Identify which cell holds the provided text, then report its [X, Y] central coordinate. 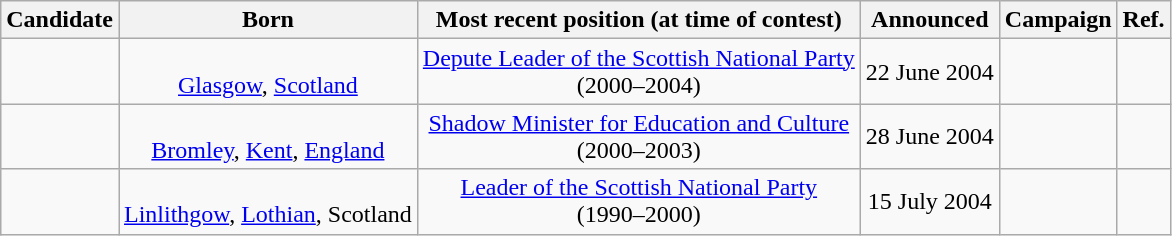
Shadow Minister for Education and Culture(2000–2003) [638, 136]
Depute Leader of the Scottish National Party(2000–2004) [638, 72]
28 June 2004 [930, 136]
Announced [930, 20]
Bromley, Kent, England [268, 136]
Leader of the Scottish National Party(1990–2000) [638, 202]
Born [268, 20]
Glasgow, Scotland [268, 72]
22 June 2004 [930, 72]
Linlithgow, Lothian, Scotland [268, 202]
Candidate [60, 20]
Campaign [1058, 20]
15 July 2004 [930, 202]
Ref. [1144, 20]
Most recent position (at time of contest) [638, 20]
